From the cell containing the given text, extract its center point as (X, Y) coordinate. 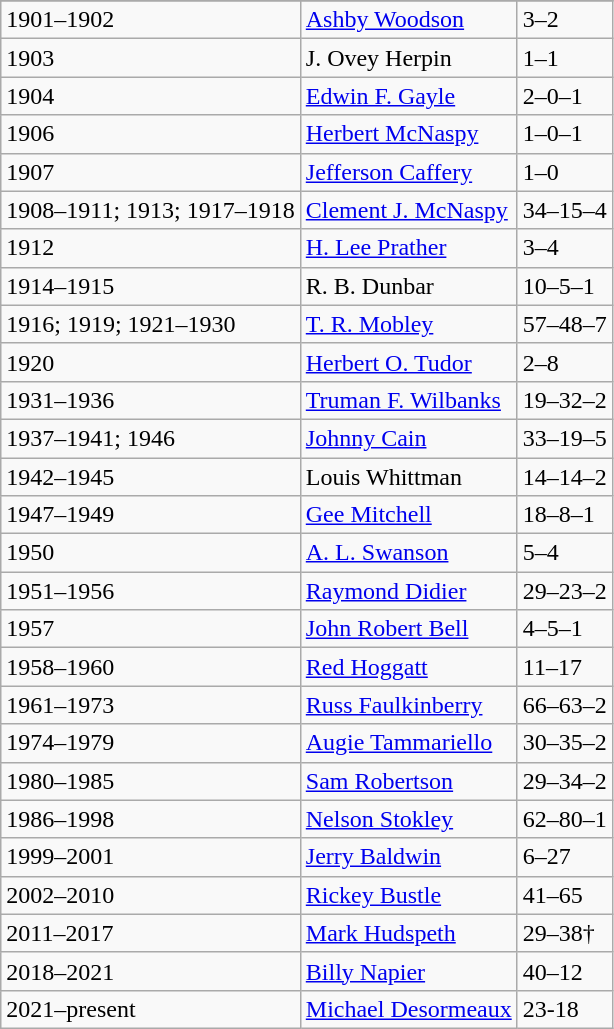
1914–1915 (151, 286)
33–19–5 (564, 438)
29–34–2 (564, 781)
23-18 (564, 1009)
Billy Napier (408, 971)
1986–1998 (151, 819)
Sam Robertson (408, 781)
1–1 (564, 58)
Russ Faulkinberry (408, 705)
Augie Tammariello (408, 743)
4–5–1 (564, 629)
2002–2010 (151, 895)
1957 (151, 629)
10–5–1 (564, 286)
3–4 (564, 248)
1999–2001 (151, 857)
18–8–1 (564, 515)
1974–1979 (151, 743)
2–0–1 (564, 96)
3–2 (564, 20)
41–65 (564, 895)
1–0–1 (564, 134)
1947–1949 (151, 515)
1980–1985 (151, 781)
J. Ovey Herpin (408, 58)
57–48–7 (564, 324)
1901–1902 (151, 20)
34–15–4 (564, 210)
1–0 (564, 172)
2011–2017 (151, 933)
2–8 (564, 362)
Red Hoggatt (408, 667)
Herbert O. Tudor (408, 362)
1942–1945 (151, 477)
1904 (151, 96)
1937–1941; 1946 (151, 438)
Jefferson Caffery (408, 172)
Rickey Bustle (408, 895)
1961–1973 (151, 705)
1958–1960 (151, 667)
11–17 (564, 667)
5–4 (564, 553)
R. B. Dunbar (408, 286)
1907 (151, 172)
2021–present (151, 1009)
29–23–2 (564, 591)
1950 (151, 553)
A. L. Swanson (408, 553)
Gee Mitchell (408, 515)
30–35–2 (564, 743)
1931–1936 (151, 400)
Clement J. McNaspy (408, 210)
Truman F. Wilbanks (408, 400)
1912 (151, 248)
1951–1956 (151, 591)
1916; 1919; 1921–1930 (151, 324)
Edwin F. Gayle (408, 96)
29–38† (564, 933)
Michael Desormeaux (408, 1009)
66–63–2 (564, 705)
Ashby Woodson (408, 20)
Jerry Baldwin (408, 857)
Louis Whittman (408, 477)
Nelson Stokley (408, 819)
19–32–2 (564, 400)
62–80–1 (564, 819)
Johnny Cain (408, 438)
2018–2021 (151, 971)
1920 (151, 362)
40–12 (564, 971)
1903 (151, 58)
Raymond Didier (408, 591)
6–27 (564, 857)
14–14–2 (564, 477)
John Robert Bell (408, 629)
Herbert McNaspy (408, 134)
T. R. Mobley (408, 324)
Mark Hudspeth (408, 933)
H. Lee Prather (408, 248)
1906 (151, 134)
1908–1911; 1913; 1917–1918 (151, 210)
